For the text-containing cell, return its midpoint in (X, Y) coordinate format. 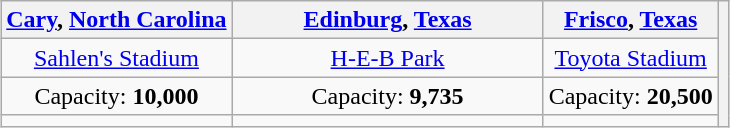
Cary, North Carolina (116, 20)
Capacity: 10,000 (116, 96)
Capacity: 20,500 (630, 96)
Toyota Stadium (630, 58)
H-E-B Park (388, 58)
Sahlen's Stadium (116, 58)
Capacity: 9,735 (388, 96)
Frisco, Texas (630, 20)
Edinburg, Texas (388, 20)
